From the cell containing the given text, extract its center point as [X, Y] coordinate. 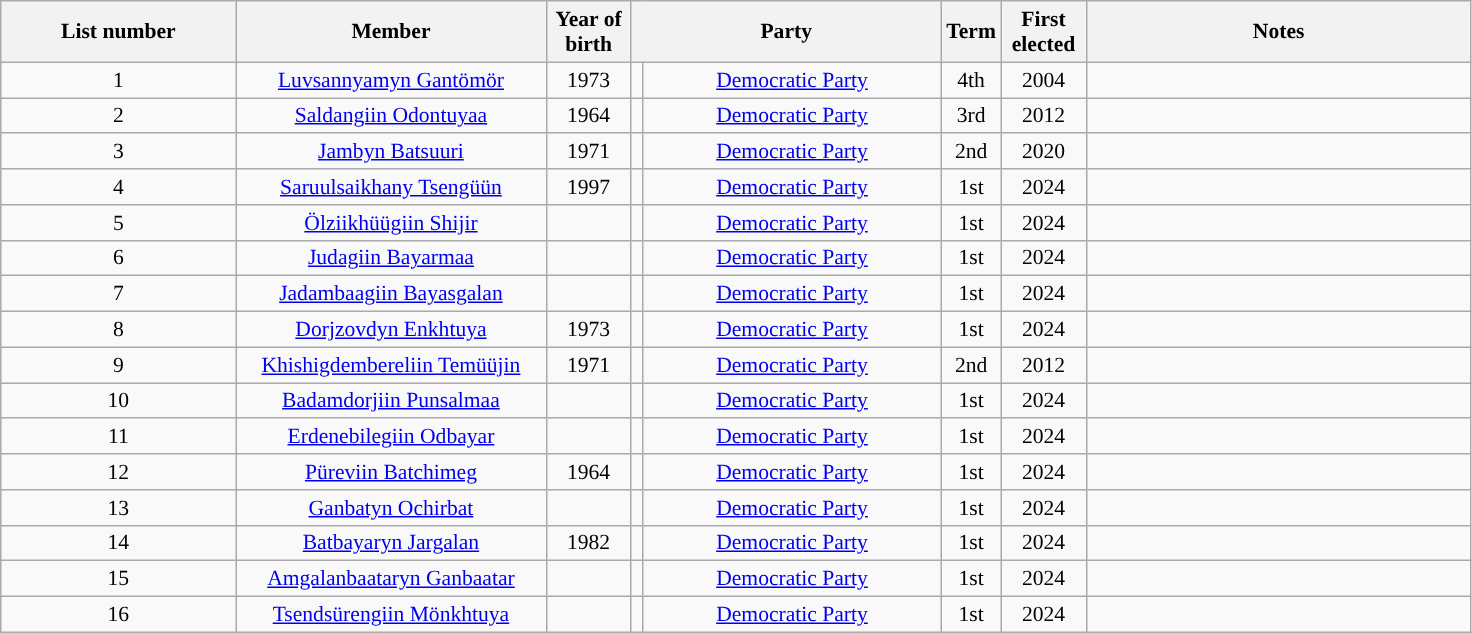
Saruulsaikhany Tsengüün [391, 187]
Year of birth [588, 32]
Ölziikhüügiin Shijir [391, 223]
1997 [588, 187]
Term [971, 32]
6 [118, 258]
2004 [1044, 80]
5 [118, 223]
Tsendsürengiin Mönkhtuya [391, 615]
Judagiin Bayarmaa [391, 258]
4 [118, 187]
Erdenebilegiin Odbayar [391, 437]
10 [118, 401]
13 [118, 508]
Saldangiin Odontuyaa [391, 116]
First elected [1044, 32]
12 [118, 472]
Batbayaryn Jargalan [391, 543]
Luvsannyamyn Gantömör [391, 80]
4th [971, 80]
Badamdorjiin Punsalmaa [391, 401]
Khishigdembereliin Temüüjin [391, 365]
3rd [971, 116]
7 [118, 294]
Notes [1278, 32]
Member [391, 32]
Jadambaagiin Bayasgalan [391, 294]
Ganbatyn Ochirbat [391, 508]
15 [118, 579]
Amgalanbaataryn Ganbaatar [391, 579]
2 [118, 116]
8 [118, 330]
Jambyn Batsuuri [391, 152]
14 [118, 543]
Party [786, 32]
2020 [1044, 152]
16 [118, 615]
11 [118, 437]
9 [118, 365]
Dorjzovdyn Enkhtuya [391, 330]
Püreviin Batchimeg [391, 472]
List number [118, 32]
1 [118, 80]
3 [118, 152]
1982 [588, 543]
